For the text-containing cell, return its midpoint in [X, Y] coordinate format. 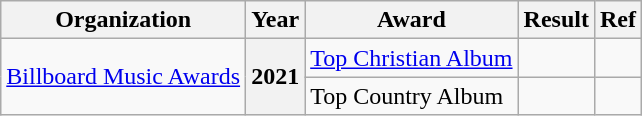
Organization [124, 20]
Billboard Music Awards [124, 77]
Top Christian Album [412, 58]
Result [556, 20]
Ref [618, 20]
2021 [276, 77]
Award [412, 20]
Top Country Album [412, 96]
Year [276, 20]
